Pinpoint the cell where the given text exists, returning its [X, Y] midpoint coordinate. 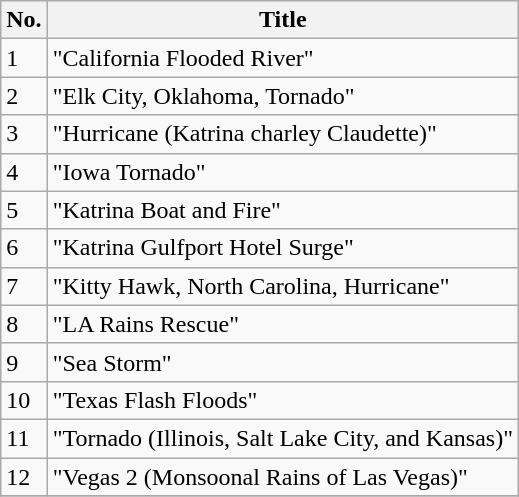
1 [24, 58]
3 [24, 134]
"Katrina Boat and Fire" [282, 210]
6 [24, 248]
No. [24, 20]
"Texas Flash Floods" [282, 400]
"Hurricane (Katrina charley Claudette)" [282, 134]
10 [24, 400]
2 [24, 96]
9 [24, 362]
"Elk City, Oklahoma, Tornado" [282, 96]
4 [24, 172]
8 [24, 324]
"Kitty Hawk, North Carolina, Hurricane" [282, 286]
"Sea Storm" [282, 362]
5 [24, 210]
7 [24, 286]
"Tornado (Illinois, Salt Lake City, and Kansas)" [282, 438]
"LA Rains Rescue" [282, 324]
11 [24, 438]
"Katrina Gulfport Hotel Surge" [282, 248]
"California Flooded River" [282, 58]
"Iowa Tornado" [282, 172]
"Vegas 2 (Monsoonal Rains of Las Vegas)" [282, 477]
Title [282, 20]
12 [24, 477]
